Output the (X, Y) coordinate of the center of the cell containing the given text.  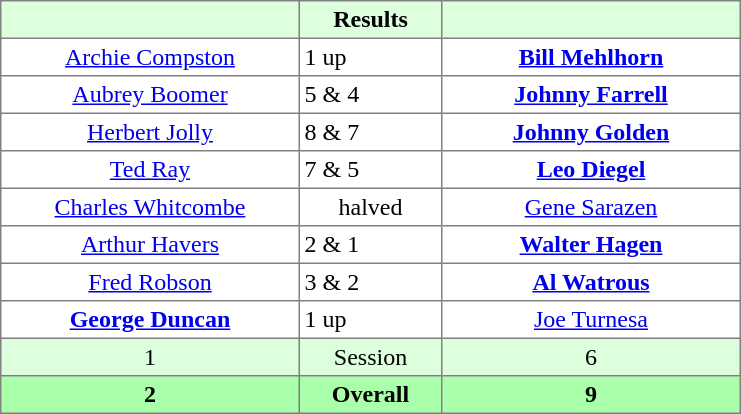
Archie Compston (150, 57)
6 (591, 357)
Johnny Golden (591, 132)
9 (591, 395)
Herbert Jolly (150, 132)
Ted Ray (150, 170)
Fred Robson (150, 282)
Al Watrous (591, 282)
Johnny Farrell (591, 95)
Arthur Havers (150, 245)
Leo Diegel (591, 170)
Aubrey Boomer (150, 95)
Gene Sarazen (591, 207)
2 & 1 (370, 245)
5 & 4 (370, 95)
Charles Whitcombe (150, 207)
Joe Turnesa (591, 320)
George Duncan (150, 320)
1 (150, 357)
Results (370, 20)
Bill Mehlhorn (591, 57)
7 & 5 (370, 170)
3 & 2 (370, 282)
halved (370, 207)
Walter Hagen (591, 245)
2 (150, 395)
Session (370, 357)
8 & 7 (370, 132)
Overall (370, 395)
